Scan for the cell matching the given text and deliver its (X, Y) coordinate at center. 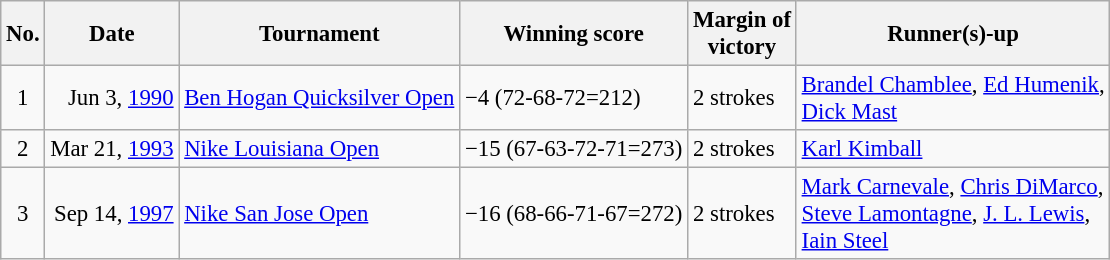
Karl Kimball (953, 149)
−16 (68-66-71-67=272) (574, 214)
Nike San Jose Open (320, 214)
Sep 14, 1997 (112, 214)
3 (23, 214)
Mark Carnevale, Chris DiMarco, Steve Lamontagne, J. L. Lewis, Iain Steel (953, 214)
Nike Louisiana Open (320, 149)
Runner(s)-up (953, 34)
−15 (67-63-72-71=273) (574, 149)
2 (23, 149)
1 (23, 98)
No. (23, 34)
Mar 21, 1993 (112, 149)
Ben Hogan Quicksilver Open (320, 98)
Margin ofvictory (742, 34)
Winning score (574, 34)
Date (112, 34)
Tournament (320, 34)
Brandel Chamblee, Ed Humenik, Dick Mast (953, 98)
Jun 3, 1990 (112, 98)
−4 (72-68-72=212) (574, 98)
